Capture the cell that displays the provided text and extract its (x, y) central coordinate. 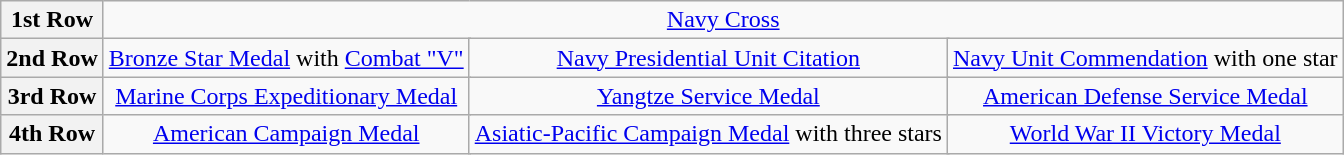
Yangtze Service Medal (708, 96)
Navy Unit Commendation with one star (1145, 58)
World War II Victory Medal (1145, 134)
4th Row (52, 134)
2nd Row (52, 58)
Navy Cross (723, 20)
American Defense Service Medal (1145, 96)
Bronze Star Medal with Combat "V" (286, 58)
Navy Presidential Unit Citation (708, 58)
Marine Corps Expeditionary Medal (286, 96)
1st Row (52, 20)
Asiatic-Pacific Campaign Medal with three stars (708, 134)
American Campaign Medal (286, 134)
3rd Row (52, 96)
